Find where the given text appears and provide that cell's center as [x, y] coordinate. 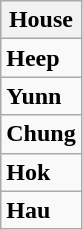
Heep [41, 58]
House [41, 20]
Hok [41, 172]
Chung [41, 134]
Yunn [41, 96]
Hau [41, 210]
